Find where the given text appears and provide that cell's center as [X, Y] coordinate. 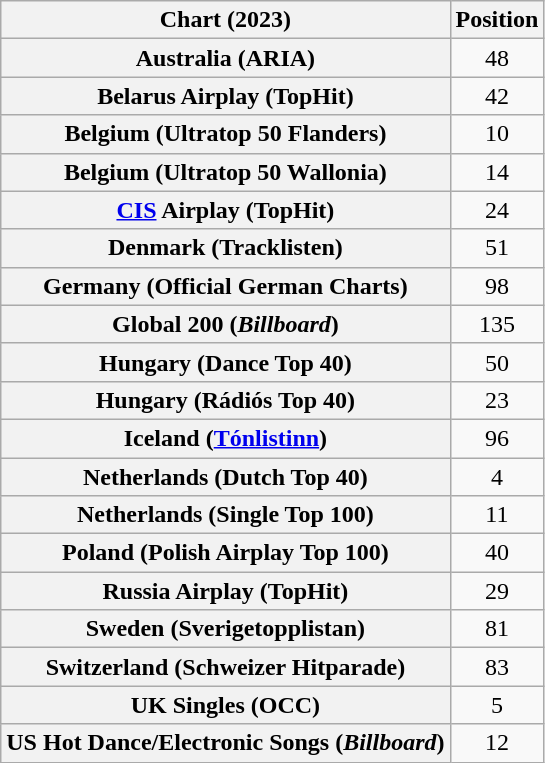
Position [497, 20]
Global 200 (Billboard) [226, 324]
US Hot Dance/Electronic Songs (Billboard) [226, 743]
81 [497, 629]
11 [497, 515]
Hungary (Rádiós Top 40) [226, 400]
UK Singles (OCC) [226, 705]
Germany (Official German Charts) [226, 286]
Hungary (Dance Top 40) [226, 362]
Netherlands (Single Top 100) [226, 515]
5 [497, 705]
Belgium (Ultratop 50 Flanders) [226, 134]
12 [497, 743]
135 [497, 324]
Belgium (Ultratop 50 Wallonia) [226, 172]
42 [497, 96]
CIS Airplay (TopHit) [226, 210]
29 [497, 591]
Sweden (Sverigetopplistan) [226, 629]
Russia Airplay (TopHit) [226, 591]
51 [497, 248]
Denmark (Tracklisten) [226, 248]
83 [497, 667]
48 [497, 58]
98 [497, 286]
14 [497, 172]
Switzerland (Schweizer Hitparade) [226, 667]
96 [497, 438]
24 [497, 210]
10 [497, 134]
Iceland (Tónlistinn) [226, 438]
4 [497, 477]
Poland (Polish Airplay Top 100) [226, 553]
40 [497, 553]
Chart (2023) [226, 20]
Australia (ARIA) [226, 58]
23 [497, 400]
50 [497, 362]
Netherlands (Dutch Top 40) [226, 477]
Belarus Airplay (TopHit) [226, 96]
